For the text-containing cell, return its midpoint in [x, y] coordinate format. 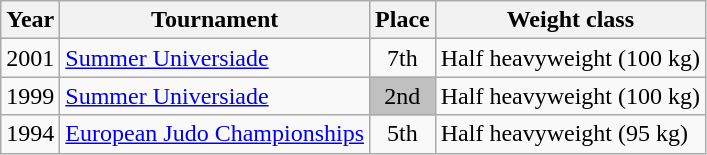
European Judo Championships [215, 134]
1999 [30, 96]
Half heavyweight (95 kg) [570, 134]
5th [403, 134]
Year [30, 20]
1994 [30, 134]
2nd [403, 96]
Tournament [215, 20]
Weight class [570, 20]
7th [403, 58]
2001 [30, 58]
Place [403, 20]
